Determine the (x, y) coordinate at the center of the cell enclosing the given text.  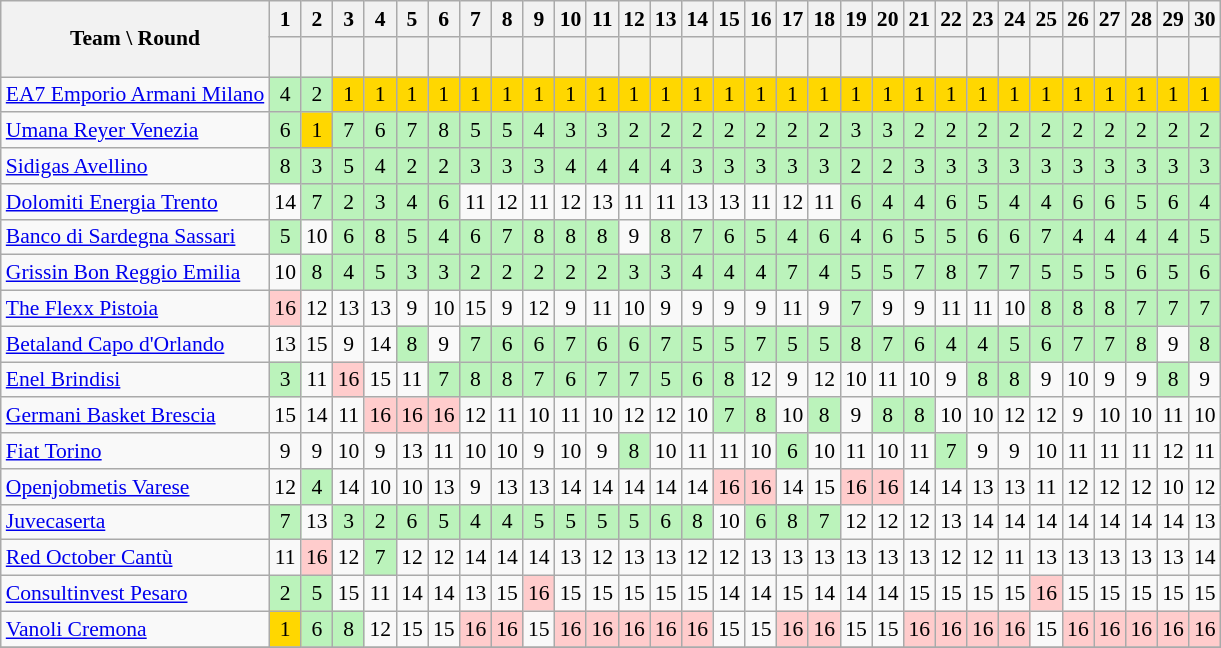
18 (824, 19)
30 (1205, 19)
Betaland Capo d'Orlando (136, 344)
Consultinvest Pesaro (136, 594)
17 (793, 19)
Umana Reyer Venezia (136, 131)
Germani Basket Brescia (136, 416)
The Flexx Pistoia (136, 309)
29 (1173, 19)
22 (951, 19)
EA7 Emporio Armani Milano (136, 95)
Juvecaserta (136, 522)
19 (856, 19)
Enel Brindisi (136, 380)
Team \ Round (136, 39)
Openjobmetis Varese (136, 487)
25 (1046, 19)
27 (1110, 19)
20 (888, 19)
Dolomiti Energia Trento (136, 202)
Grissin Bon Reggio Emilia (136, 273)
21 (919, 19)
Fiat Torino (136, 451)
26 (1078, 19)
Red October Cantù (136, 558)
23 (983, 19)
24 (1015, 19)
Sidigas Avellino (136, 166)
Banco di Sardegna Sassari (136, 237)
Vanoli Cremona (136, 629)
28 (1141, 19)
